For the text-containing cell, return its midpoint in (x, y) coordinate format. 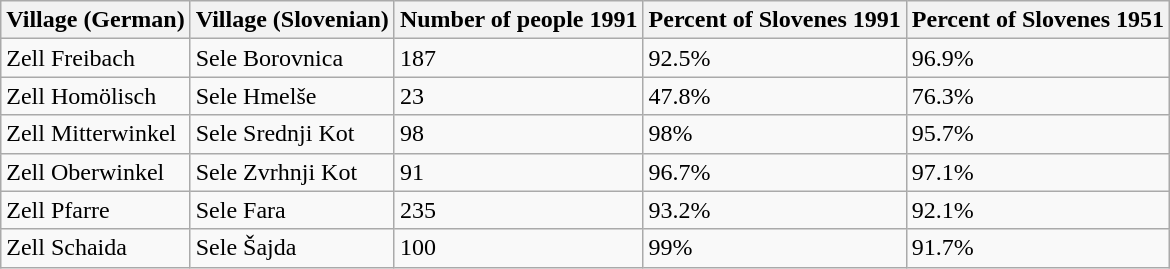
98 (518, 134)
187 (518, 58)
Sele Zvrhnji Kot (292, 172)
Percent of Slovenes 1991 (774, 20)
91.7% (1038, 248)
93.2% (774, 210)
91 (518, 172)
Sele Hmelše (292, 96)
Sele Borovnica (292, 58)
96.9% (1038, 58)
92.5% (774, 58)
Percent of Slovenes 1951 (1038, 20)
Zell Freibach (96, 58)
Sele Srednji Kot (292, 134)
Number of people 1991 (518, 20)
Sele Šajda (292, 248)
Village (German) (96, 20)
Village (Slovenian) (292, 20)
Zell Homölisch (96, 96)
Sele Fara (292, 210)
100 (518, 248)
92.1% (1038, 210)
Zell Mitterwinkel (96, 134)
47.8% (774, 96)
235 (518, 210)
99% (774, 248)
Zell Oberwinkel (96, 172)
Zell Schaida (96, 248)
76.3% (1038, 96)
96.7% (774, 172)
98% (774, 134)
97.1% (1038, 172)
23 (518, 96)
Zell Pfarre (96, 210)
95.7% (1038, 134)
